Return [X, Y] of the center of cell containing provided text 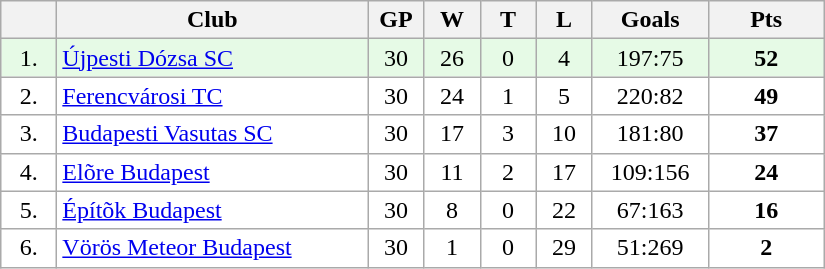
L [564, 20]
W [452, 20]
67:163 [650, 210]
2. [29, 96]
Építõk Budapest [212, 210]
49 [766, 96]
181:80 [650, 134]
3 [508, 134]
16 [766, 210]
220:82 [650, 96]
Vörös Meteor Budapest [212, 248]
11 [452, 172]
4. [29, 172]
8 [452, 210]
197:75 [650, 58]
26 [452, 58]
T [508, 20]
Ferencvárosi TC [212, 96]
51:269 [650, 248]
3. [29, 134]
6. [29, 248]
1. [29, 58]
Club [212, 20]
4 [564, 58]
10 [564, 134]
5 [564, 96]
Pts [766, 20]
Újpesti Dózsa SC [212, 58]
109:156 [650, 172]
52 [766, 58]
Budapesti Vasutas SC [212, 134]
29 [564, 248]
Elõre Budapest [212, 172]
22 [564, 210]
37 [766, 134]
Goals [650, 20]
GP [396, 20]
5. [29, 210]
